Return [X, Y] of the center of cell containing provided text 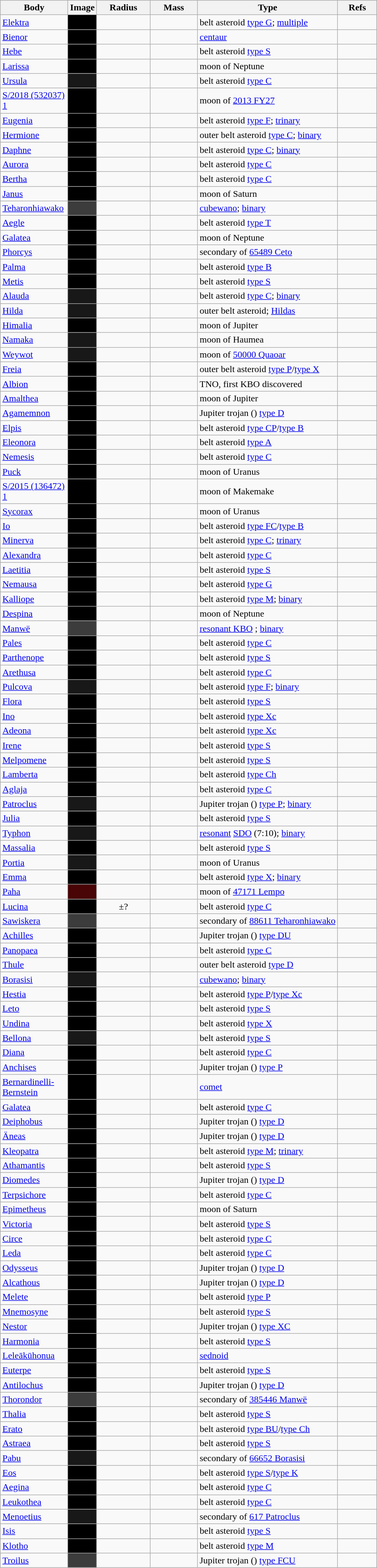
Thorondor [34, 1400]
Jupiter trojan () type P [267, 1067]
belt asteroid type Ch [267, 775]
belt asteroid type X [267, 1023]
Lamberta [34, 775]
centaur [267, 37]
Klotho [34, 1546]
Laetitia [34, 570]
moon of 2013 FY27 [267, 101]
Terpsichore [34, 1195]
Image [82, 8]
Arethusa [34, 672]
Daphne [34, 150]
Aurora [34, 164]
moon of 50000 Quaoar [267, 354]
Pales [34, 643]
Aegle [34, 223]
Namaka [34, 340]
Alauda [34, 296]
S/2015 (136472) 1 [34, 491]
Eleonora [34, 442]
outer belt asteroid type D [267, 965]
belt asteroid type C; trinary [267, 540]
Menoetius [34, 1516]
secondary of 617 Patroclus [267, 1516]
Eos [34, 1473]
Parthenope [34, 657]
Lucina [34, 906]
Radius [124, 8]
Phorcys [34, 252]
Kleopatra [34, 1151]
Hilda [34, 311]
Sawiskera [34, 921]
Aglaja [34, 789]
Paha [34, 891]
outer belt asteroid; Hildas [267, 311]
Athamantis [34, 1166]
belt asteroid type G [267, 584]
Hermione [34, 135]
Hebe [34, 52]
±? [124, 906]
Minerva [34, 540]
Melete [34, 1297]
Emma [34, 877]
Ursula [34, 81]
Janus [34, 193]
Ino [34, 716]
Bellona [34, 1038]
Nemesis [34, 457]
Amalthea [34, 398]
Odysseus [34, 1268]
belt asteroid type M; trinary [267, 1151]
Body [34, 8]
Metis [34, 281]
Deiphobus [34, 1121]
resonant SDO (7:10); binary [267, 833]
belt asteroid type M [267, 1546]
Mass [174, 8]
Jupiter trojan () type FCU [267, 1560]
Teharonhiawako [34, 208]
Isis [34, 1531]
Achilles [34, 936]
Elpis [34, 428]
belt asteroid type F; trinary [267, 120]
Anchises [34, 1067]
Agamemnon [34, 413]
Circe [34, 1239]
resonant KBO ; binary [267, 628]
secondary of 385446 Manwë [267, 1400]
Melpomene [34, 760]
Mnemosyne [34, 1312]
Io [34, 526]
secondary of 65489 Ceto [267, 252]
Borasisi [34, 979]
Refs [357, 8]
Sycorax [34, 511]
Leukothea [34, 1502]
Astraea [34, 1443]
Alexandra [34, 555]
comet [267, 1087]
Julia [34, 818]
Troilus [34, 1560]
Type [267, 8]
Flora [34, 702]
Leleākūhonua [34, 1355]
Patroclus [34, 804]
Harmonia [34, 1341]
belt asteroid type F; binary [267, 687]
belt asteroid type P/type Xc [267, 994]
belt asteroid type B [267, 267]
Diomedes [34, 1180]
Massalia [34, 848]
Thalia [34, 1414]
Diana [34, 1053]
Undina [34, 1023]
Aegina [34, 1487]
Jupiter trojan () type DU [267, 936]
Hestia [34, 994]
Portia [34, 862]
belt asteroid type A [267, 442]
Puck [34, 472]
TNO, first KBO discovered [267, 384]
belt asteroid type CP/type B [267, 428]
Albion [34, 384]
Leto [34, 1009]
Victoria [34, 1224]
Freia [34, 369]
Epimetheus [34, 1209]
Despina [34, 614]
Äneas [34, 1136]
sednoid [267, 1355]
belt asteroid type T [267, 223]
Bertha [34, 179]
Weywot [34, 354]
Nemausa [34, 584]
belt asteroid type BU/type Ch [267, 1429]
Pabu [34, 1458]
moon of Makemake [267, 491]
Adeona [34, 731]
Panopaea [34, 950]
S/2018 (532037) 1 [34, 101]
secondary of 88611 Teharonhiawako [267, 921]
Antilochus [34, 1385]
Jupiter trojan () type P; binary [267, 804]
belt asteroid type M; binary [267, 599]
Leda [34, 1253]
Palma [34, 267]
Elektra [34, 22]
Himalia [34, 325]
belt asteroid type S/type K [267, 1473]
outer belt asteroid type P/type X [267, 369]
Bienor [34, 37]
Alcathous [34, 1282]
Eugenia [34, 120]
belt asteroid type G; multiple [267, 22]
belt asteroid type X; binary [267, 877]
belt asteroid type FC/type B [267, 526]
Irene [34, 745]
moon of Haumea [267, 340]
Larissa [34, 66]
Thule [34, 965]
Bernardinelli-Bernstein [34, 1087]
Typhon [34, 833]
Jupiter trojan () type XC [267, 1326]
outer belt asteroid type C; binary [267, 135]
Pulcova [34, 687]
secondary of 66652 Borasisi [267, 1458]
Erato [34, 1429]
Nestor [34, 1326]
Manwë [34, 628]
Euterpe [34, 1370]
moon of 47171 Lempo [267, 891]
belt asteroid type P [267, 1297]
Kalliope [34, 599]
